Extract the [X, Y] coordinate from the center of the cell holding the provided text.  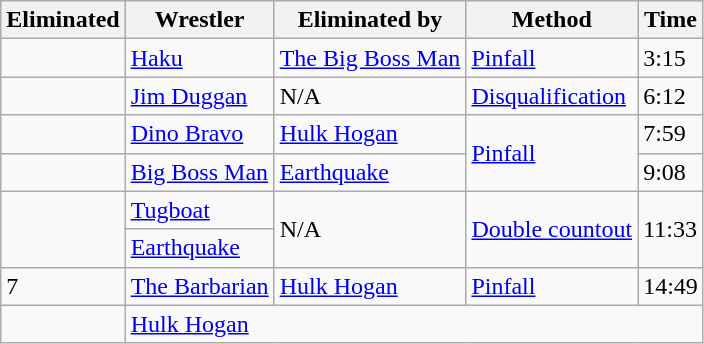
Big Boss Man [200, 172]
6:12 [671, 96]
Wrestler [200, 20]
The Barbarian [200, 286]
Jim Duggan [200, 96]
Double countout [552, 229]
Eliminated by [370, 20]
14:49 [671, 286]
7 [63, 286]
9:08 [671, 172]
11:33 [671, 229]
Tugboat [200, 210]
Time [671, 20]
7:59 [671, 134]
Disqualification [552, 96]
The Big Boss Man [370, 58]
Haku [200, 58]
Method [552, 20]
Eliminated [63, 20]
3:15 [671, 58]
Dino Bravo [200, 134]
